Determine the [x, y] coordinate at the center of the cell enclosing the given text.  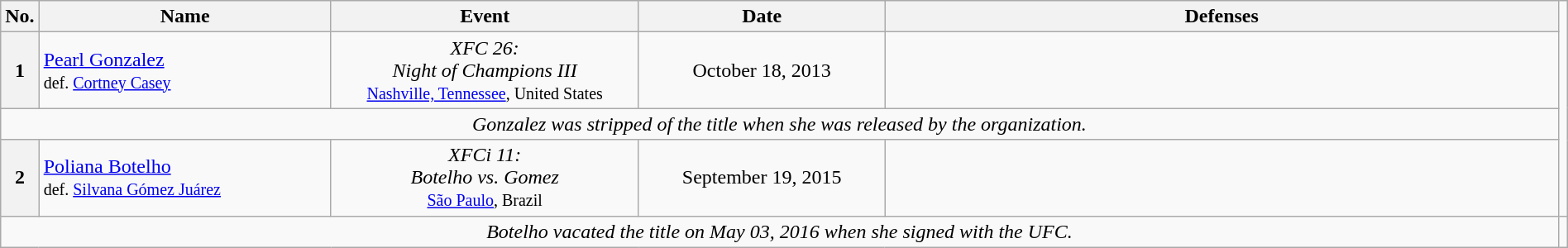
Gonzalez was stripped of the title when she was released by the organization. [779, 124]
XFC 26:Night of Champions IIINashville, Tennessee, United States [485, 70]
Event [485, 17]
Name [185, 17]
Date [762, 17]
October 18, 2013 [762, 70]
2 [20, 178]
1 [20, 70]
No. [20, 17]
September 19, 2015 [762, 178]
Defenses [1221, 17]
XFCi 11:Botelho vs. GomezSão Paulo, Brazil [485, 178]
Botelho vacated the title on May 03, 2016 when she signed with the UFC. [779, 231]
Pearl Gonzalezdef. Cortney Casey [185, 70]
Poliana Botelhodef. Silvana Gómez Juárez [185, 178]
